Scan for the cell matching the given text and deliver its (x, y) coordinate at center. 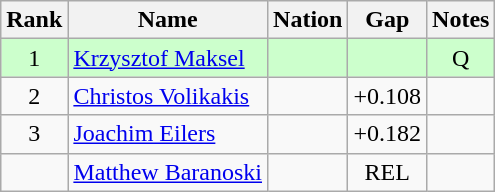
2 (34, 96)
Rank (34, 20)
Gap (388, 20)
+0.108 (388, 96)
Christos Volikakis (168, 96)
1 (34, 58)
Joachim Eilers (168, 134)
3 (34, 134)
Krzysztof Maksel (168, 58)
+0.182 (388, 134)
Matthew Baranoski (168, 172)
Name (168, 20)
REL (388, 172)
Q (461, 58)
Nation (308, 20)
Notes (461, 20)
